Extract the (x, y) coordinate from the center of the cell holding the provided text.  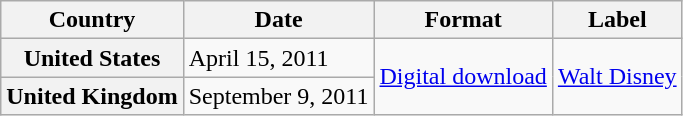
Label (617, 20)
April 15, 2011 (278, 58)
United Kingdom (92, 96)
Date (278, 20)
United States (92, 58)
Country (92, 20)
Format (463, 20)
Digital download (463, 77)
Walt Disney (617, 77)
September 9, 2011 (278, 96)
